Scan for the cell matching the given text and deliver its [X, Y] coordinate at center. 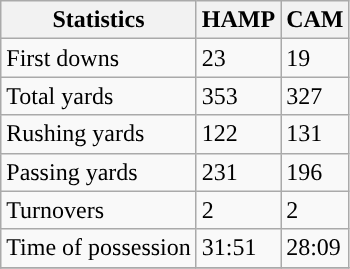
Turnovers [99, 210]
31:51 [238, 248]
231 [238, 172]
131 [315, 134]
First downs [99, 58]
Time of possession [99, 248]
196 [315, 172]
Statistics [99, 20]
19 [315, 58]
HAMP [238, 20]
CAM [315, 20]
28:09 [315, 248]
122 [238, 134]
327 [315, 96]
23 [238, 58]
Passing yards [99, 172]
Rushing yards [99, 134]
Total yards [99, 96]
353 [238, 96]
